Capture the cell that displays the provided text and extract its (x, y) central coordinate. 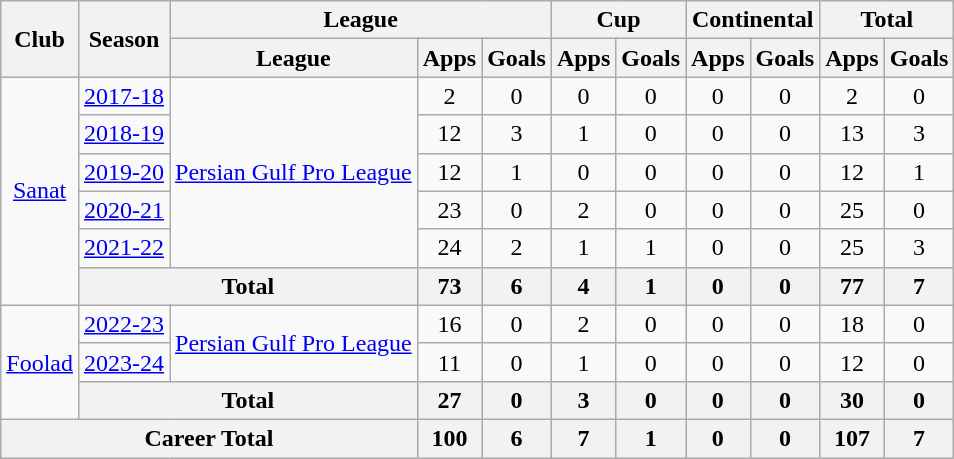
2018-19 (124, 134)
18 (852, 324)
27 (449, 400)
73 (449, 286)
Season (124, 39)
2017-18 (124, 96)
2022-23 (124, 324)
Career Total (209, 438)
16 (449, 324)
13 (852, 134)
Continental (753, 20)
30 (852, 400)
4 (583, 286)
Cup (618, 20)
107 (852, 438)
Club (40, 39)
2021-22 (124, 248)
Sanat (40, 191)
23 (449, 210)
11 (449, 362)
77 (852, 286)
24 (449, 248)
Foolad (40, 362)
2023-24 (124, 362)
2019-20 (124, 172)
100 (449, 438)
2020-21 (124, 210)
